Return (X, Y) of the center of cell containing provided text 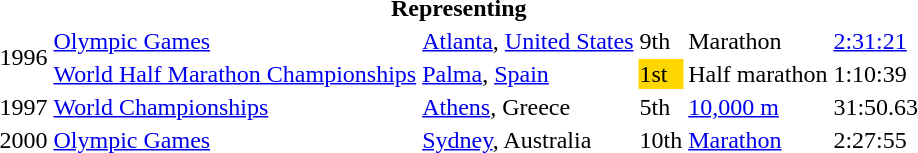
10,000 m (758, 107)
World Half Marathon Championships (235, 74)
Marathon (758, 41)
Athens, Greece (528, 107)
9th (661, 41)
Olympic Games (235, 41)
5th (661, 107)
1st (661, 74)
Palma, Spain (528, 74)
Atlanta, United States (528, 41)
Half marathon (758, 74)
World Championships (235, 107)
